Pinpoint the cell where the given text exists, returning its [x, y] midpoint coordinate. 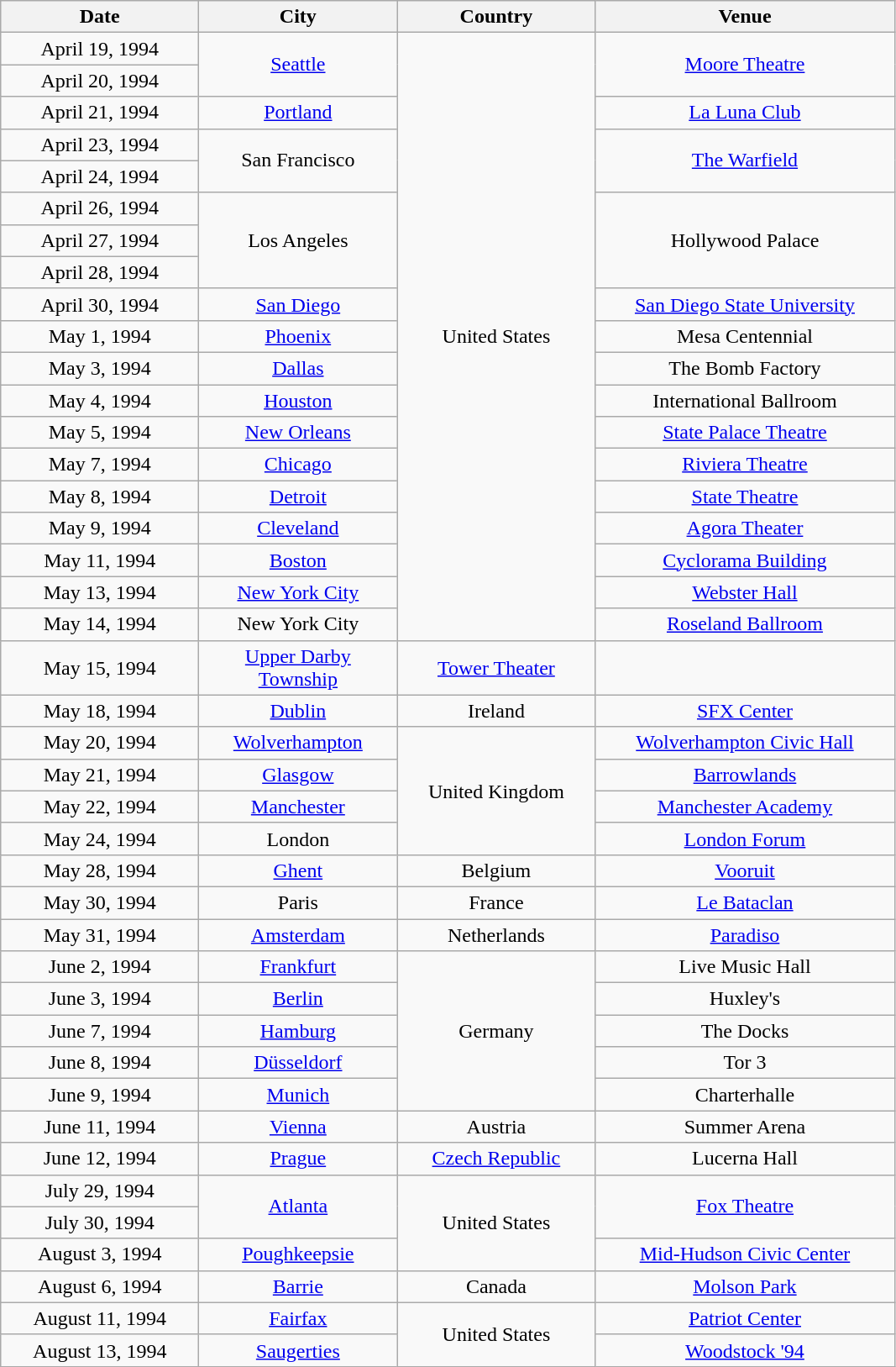
Dublin [298, 711]
France [496, 902]
Cyclorama Building [745, 560]
San Francisco [298, 160]
May 21, 1994 [100, 775]
Manchester Academy [745, 807]
June 7, 1994 [100, 1031]
Tor 3 [745, 1063]
Amsterdam [298, 935]
May 4, 1994 [100, 401]
Belgium [496, 870]
Tower Theater [496, 667]
Riviera Theatre [745, 465]
San Diego State University [745, 304]
Seattle [298, 65]
Ghent [298, 870]
August 6, 1994 [100, 1286]
London [298, 839]
Saugerties [298, 1350]
International Ballroom [745, 401]
Glasgow [298, 775]
Venue [745, 17]
August 11, 1994 [100, 1318]
Le Bataclan [745, 902]
Netherlands [496, 935]
Paris [298, 902]
Country [496, 17]
May 7, 1994 [100, 465]
May 24, 1994 [100, 839]
Lucerna Hall [745, 1159]
May 11, 1994 [100, 560]
Houston [298, 401]
May 8, 1994 [100, 497]
Detroit [298, 497]
Barrowlands [745, 775]
April 23, 1994 [100, 145]
Vienna [298, 1127]
Cleveland [298, 528]
April 28, 1994 [100, 272]
April 26, 1994 [100, 208]
Germany [496, 1031]
Austria [496, 1127]
Prague [298, 1159]
Hamburg [298, 1031]
April 21, 1994 [100, 113]
July 30, 1994 [100, 1222]
Charterhalle [745, 1095]
Barrie [298, 1286]
April 30, 1994 [100, 304]
Live Music Hall [745, 967]
June 12, 1994 [100, 1159]
Dallas [298, 368]
Molson Park [745, 1286]
August 13, 1994 [100, 1350]
May 14, 1994 [100, 624]
May 30, 1994 [100, 902]
Poughkeepsie [298, 1254]
Summer Arena [745, 1127]
State Theatre [745, 497]
Date [100, 17]
SFX Center [745, 711]
Munich [298, 1095]
April 24, 1994 [100, 176]
Wolverhampton [298, 743]
Boston [298, 560]
April 20, 1994 [100, 81]
Berlin [298, 999]
Huxley's [745, 999]
San Diego [298, 304]
La Luna Club [745, 113]
City [298, 17]
The Bomb Factory [745, 368]
Chicago [298, 465]
Paradiso [745, 935]
Düsseldorf [298, 1063]
May 3, 1994 [100, 368]
The Docks [745, 1031]
Los Angeles [298, 240]
Mid-Hudson Civic Center [745, 1254]
New Orleans [298, 433]
Atlanta [298, 1207]
Webster Hall [745, 592]
Agora Theater [745, 528]
June 11, 1994 [100, 1127]
June 8, 1994 [100, 1063]
United Kingdom [496, 791]
May 9, 1994 [100, 528]
Upper Darby Township [298, 667]
Ireland [496, 711]
May 28, 1994 [100, 870]
May 5, 1994 [100, 433]
June 9, 1994 [100, 1095]
May 22, 1994 [100, 807]
June 3, 1994 [100, 999]
Frankfurt [298, 967]
May 1, 1994 [100, 336]
State Palace Theatre [745, 433]
Manchester [298, 807]
Mesa Centennial [745, 336]
Hollywood Palace [745, 240]
May 15, 1994 [100, 667]
Fairfax [298, 1318]
Canada [496, 1286]
London Forum [745, 839]
Wolverhampton Civic Hall [745, 743]
July 29, 1994 [100, 1191]
Woodstock '94 [745, 1350]
June 2, 1994 [100, 967]
May 20, 1994 [100, 743]
May 31, 1994 [100, 935]
May 18, 1994 [100, 711]
Fox Theatre [745, 1207]
The Warfield [745, 160]
Portland [298, 113]
Czech Republic [496, 1159]
Moore Theatre [745, 65]
Vooruit [745, 870]
Phoenix [298, 336]
August 3, 1994 [100, 1254]
May 13, 1994 [100, 592]
Roseland Ballroom [745, 624]
April 27, 1994 [100, 240]
Patriot Center [745, 1318]
April 19, 1994 [100, 49]
